Return [x, y] of the center of cell containing provided text 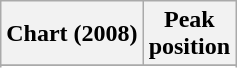
Chart (2008) [72, 34]
Peakposition [189, 34]
